Find where the given text appears and provide that cell's center as (x, y) coordinate. 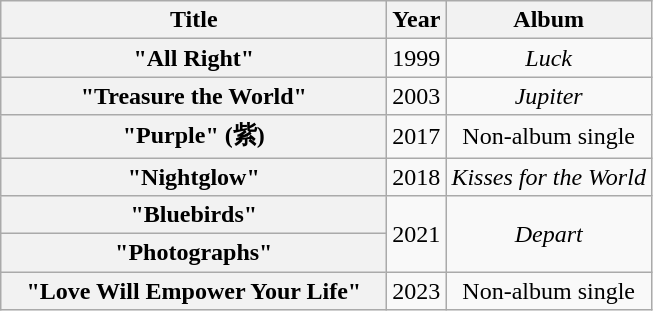
2003 (416, 96)
Year (416, 20)
"All Right" (194, 58)
Luck (549, 58)
"Purple" (紫) (194, 136)
1999 (416, 58)
"Treasure the World" (194, 96)
"Love Will Empower Your Life" (194, 291)
2017 (416, 136)
"Nightglow" (194, 177)
"Bluebirds" (194, 215)
2023 (416, 291)
"Photographs" (194, 253)
2018 (416, 177)
Title (194, 20)
Album (549, 20)
Depart (549, 234)
2021 (416, 234)
Kisses for the World (549, 177)
Jupiter (549, 96)
